For the text-containing cell, return its midpoint in (x, y) coordinate format. 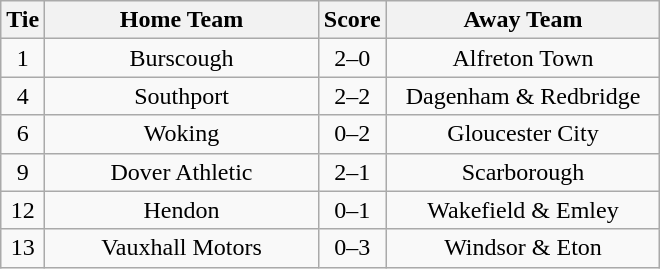
Windsor & Eton (523, 248)
1 (23, 58)
Vauxhall Motors (182, 248)
6 (23, 134)
Wakefield & Emley (523, 210)
9 (23, 172)
0–2 (352, 134)
Tie (23, 20)
2–0 (352, 58)
0–3 (352, 248)
13 (23, 248)
Scarborough (523, 172)
12 (23, 210)
2–1 (352, 172)
Burscough (182, 58)
Woking (182, 134)
0–1 (352, 210)
Hendon (182, 210)
Gloucester City (523, 134)
Alfreton Town (523, 58)
Dover Athletic (182, 172)
4 (23, 96)
Dagenham & Redbridge (523, 96)
2–2 (352, 96)
Southport (182, 96)
Home Team (182, 20)
Away Team (523, 20)
Score (352, 20)
